Capture the cell that displays the provided text and extract its [x, y] central coordinate. 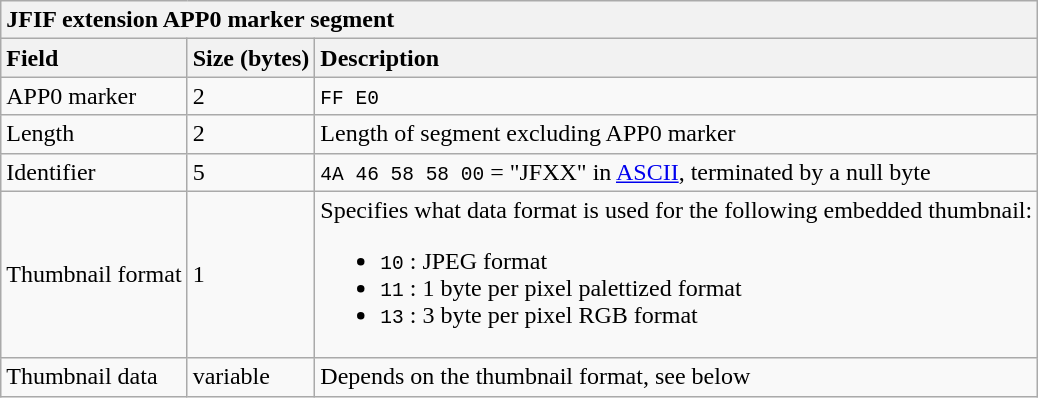
Description [676, 58]
FF E0 [676, 96]
APP0 marker [94, 96]
Identifier [94, 172]
Length of segment excluding APP0 marker [676, 134]
Depends on the thumbnail format, see below [676, 377]
Thumbnail format [94, 274]
Size (bytes) [251, 58]
Field [94, 58]
variable [251, 377]
5 [251, 172]
4A 46 58 58 00 = "JFXX" in ASCII, terminated by a null byte [676, 172]
1 [251, 274]
Length [94, 134]
JFIF extension APP0 marker segment [520, 20]
Thumbnail data [94, 377]
